Identify which cell holds the provided text, then report its [X, Y] central coordinate. 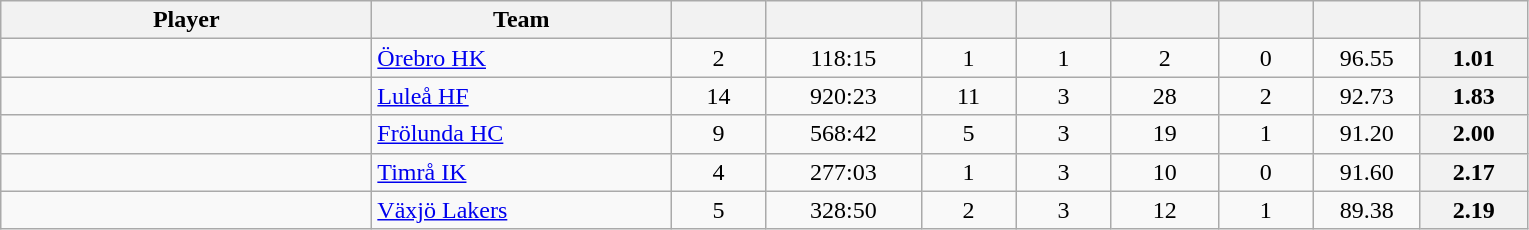
Luleå HF [522, 96]
91.60 [1366, 172]
2.00 [1474, 134]
11 [968, 96]
Frölunda HC [522, 134]
277:03 [844, 172]
9 [718, 134]
91.20 [1366, 134]
96.55 [1366, 58]
Timrå IK [522, 172]
92.73 [1366, 96]
19 [1164, 134]
10 [1164, 172]
Örebro HK [522, 58]
328:50 [844, 210]
Team [522, 20]
Player [186, 20]
12 [1164, 210]
2.17 [1474, 172]
2.19 [1474, 210]
118:15 [844, 58]
89.38 [1366, 210]
14 [718, 96]
1.83 [1474, 96]
4 [718, 172]
920:23 [844, 96]
1.01 [1474, 58]
Växjö Lakers [522, 210]
568:42 [844, 134]
28 [1164, 96]
